Return the (x, y) coordinate for the center point of the cell that contains the specified text.  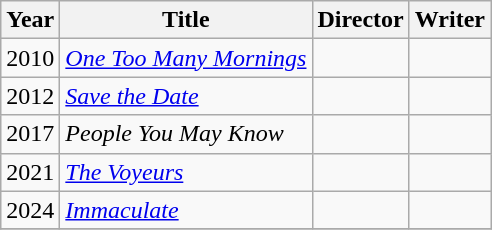
2021 (30, 172)
One Too Many Mornings (186, 58)
People You May Know (186, 134)
2017 (30, 134)
The Voyeurs (186, 172)
2024 (30, 210)
Title (186, 20)
2010 (30, 58)
Save the Date (186, 96)
Writer (450, 20)
Director (360, 20)
Immaculate (186, 210)
Year (30, 20)
2012 (30, 96)
